Scan for the cell matching the given text and deliver its (x, y) coordinate at center. 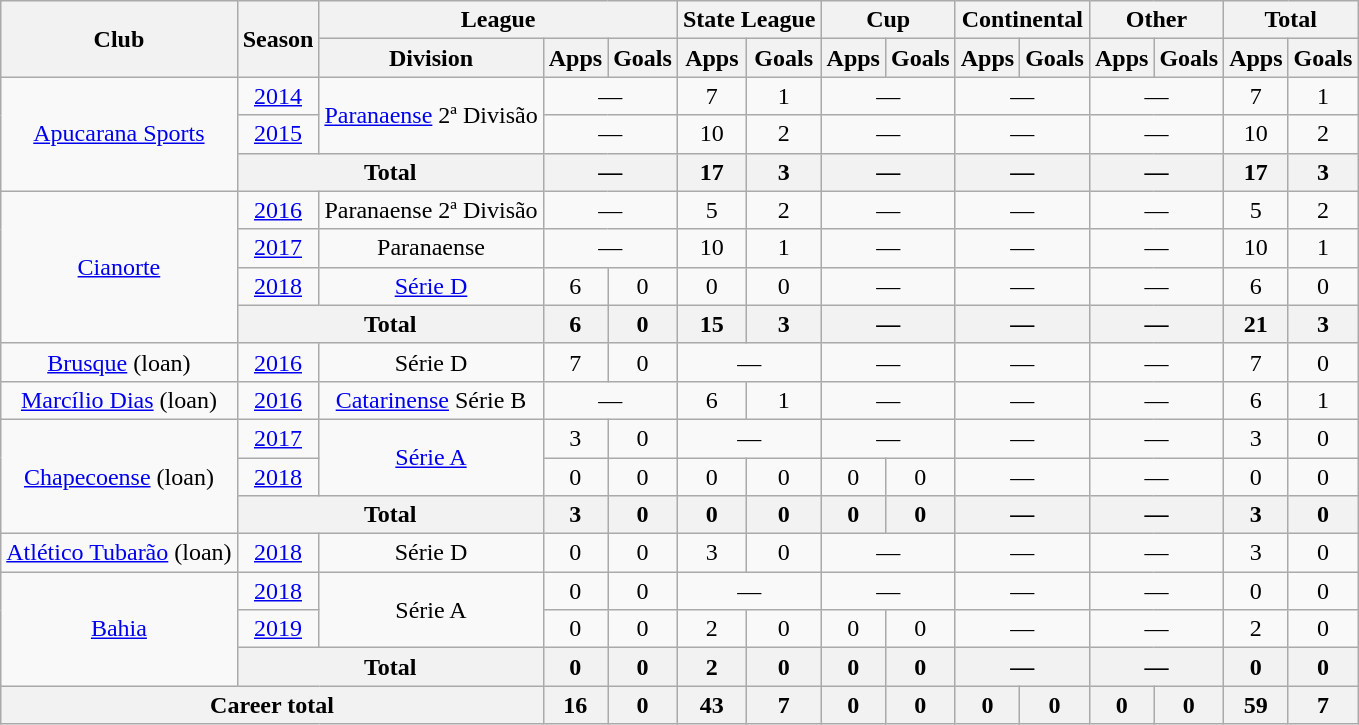
Cianorte (119, 267)
Other (1156, 20)
Continental (1022, 20)
2015 (278, 134)
Club (119, 39)
Season (278, 39)
Catarinense Série B (431, 400)
43 (712, 705)
League (498, 20)
2014 (278, 96)
Apucarana Sports (119, 134)
Brusque (loan) (119, 362)
Division (431, 58)
2019 (278, 629)
Paranaense (431, 248)
Atlético Tubarão (loan) (119, 553)
Bahia (119, 629)
Career total (272, 705)
Marcílio Dias (loan) (119, 400)
21 (1256, 324)
15 (712, 324)
59 (1256, 705)
Chapecoense (loan) (119, 476)
16 (575, 705)
State League (749, 20)
Cup (888, 20)
